Output the (X, Y) coordinate of the center of the cell containing the given text.  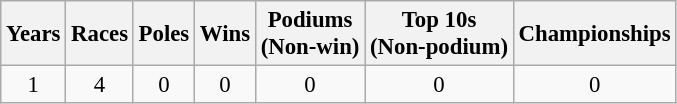
Podiums(Non-win) (310, 34)
Races (100, 34)
Years (34, 34)
Championships (594, 34)
Top 10s(Non-podium) (440, 34)
4 (100, 85)
Poles (164, 34)
Wins (226, 34)
1 (34, 85)
